Return the [x, y] coordinate for the center point of the cell that contains the specified text.  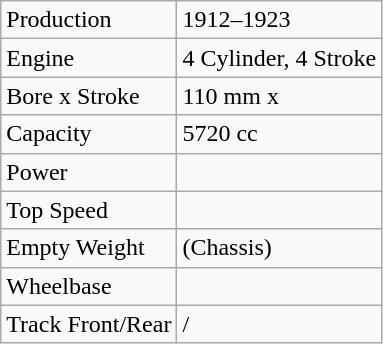
Production [89, 20]
Capacity [89, 134]
Power [89, 172]
/ [280, 324]
Engine [89, 58]
Bore x Stroke [89, 96]
Wheelbase [89, 286]
Top Speed [89, 210]
4 Cylinder, 4 Stroke [280, 58]
Empty Weight [89, 248]
110 mm x [280, 96]
5720 cc [280, 134]
1912–1923 [280, 20]
(Chassis) [280, 248]
Track Front/Rear [89, 324]
